Capture the cell that displays the provided text and extract its (x, y) central coordinate. 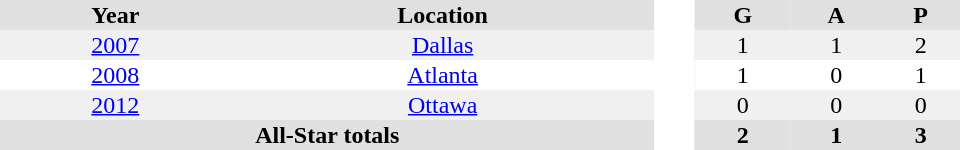
P (920, 15)
Ottawa (443, 105)
2008 (116, 75)
Atlanta (443, 75)
All-Star totals (328, 135)
2012 (116, 105)
Year (116, 15)
Dallas (443, 45)
2007 (116, 45)
Location (443, 15)
3 (920, 135)
G (743, 15)
A (836, 15)
